Determine the [X, Y] coordinate at the center of the cell enclosing the given text.  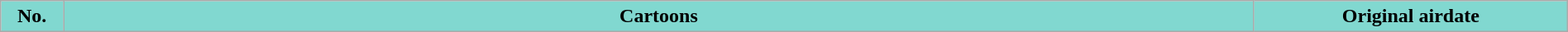
Cartoons [659, 16]
No. [32, 16]
Original airdate [1411, 16]
